Detect which cell encompasses the target text, then output its [X, Y] center coordinate. 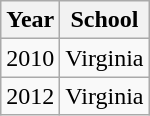
2012 [30, 96]
2010 [30, 58]
School [104, 20]
Year [30, 20]
